Search for the cell housing the specified text and yield its [X, Y] center coordinate. 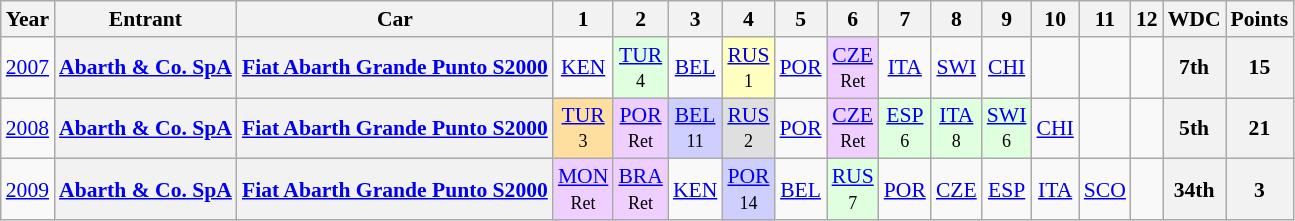
Entrant [146, 19]
11 [1105, 19]
8 [956, 19]
SWI6 [1007, 128]
ESP [1007, 190]
2008 [28, 128]
4 [748, 19]
15 [1260, 68]
5th [1194, 128]
10 [1054, 19]
7th [1194, 68]
ITA8 [956, 128]
RUS1 [748, 68]
TUR4 [640, 68]
PORRet [640, 128]
6 [853, 19]
7 [905, 19]
ESP6 [905, 128]
9 [1007, 19]
Points [1260, 19]
2007 [28, 68]
1 [584, 19]
POR14 [748, 190]
34th [1194, 190]
5 [800, 19]
SWI [956, 68]
BRARet [640, 190]
21 [1260, 128]
CZE [956, 190]
SCO [1105, 190]
Year [28, 19]
12 [1147, 19]
RUS7 [853, 190]
BEL11 [695, 128]
Car [395, 19]
WDC [1194, 19]
TUR3 [584, 128]
MONRet [584, 190]
RUS2 [748, 128]
2009 [28, 190]
2 [640, 19]
